Scan for the cell matching the given text and deliver its [X, Y] coordinate at center. 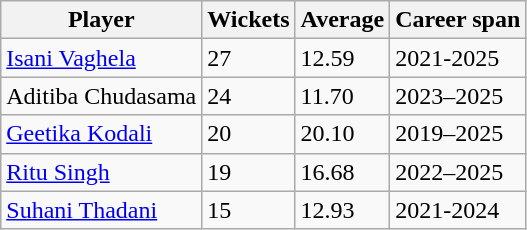
27 [248, 58]
2021-2024 [458, 210]
2019–2025 [458, 134]
2022–2025 [458, 172]
2021-2025 [458, 58]
16.68 [342, 172]
20.10 [342, 134]
Ritu Singh [102, 172]
Isani Vaghela [102, 58]
19 [248, 172]
Geetika Kodali [102, 134]
11.70 [342, 96]
20 [248, 134]
15 [248, 210]
2023–2025 [458, 96]
Average [342, 20]
24 [248, 96]
Aditiba Chudasama [102, 96]
Suhani Thadani [102, 210]
Wickets [248, 20]
Player [102, 20]
Career span [458, 20]
12.59 [342, 58]
12.93 [342, 210]
